Scan for the cell matching the given text and deliver its [x, y] coordinate at center. 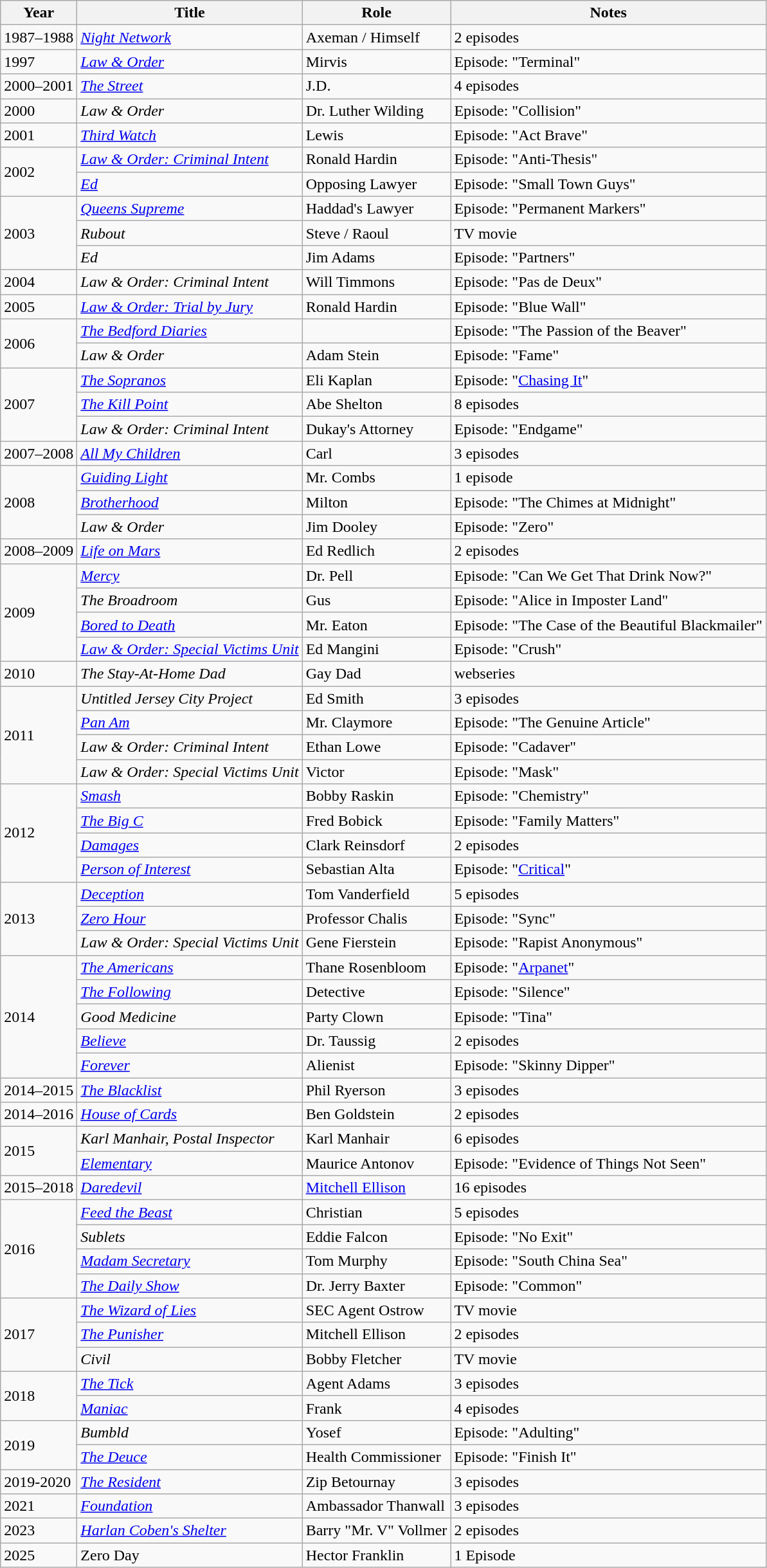
Dr. Pell [377, 576]
Bobby Fletcher [377, 1359]
Milton [377, 502]
Barry "Mr. V" Vollmer [377, 1531]
Will Timmons [377, 282]
16 episodes [608, 1188]
Episode: "Chemistry" [608, 796]
Ed Smith [377, 698]
Episode: "Alice in Imposter Land" [608, 600]
Episode: "Terminal" [608, 62]
Episode: "Chasing It" [608, 380]
Sebastian Alta [377, 870]
Episode: "Fame" [608, 356]
Episode: "Mask" [608, 772]
Frank [377, 1408]
The Sopranos [190, 380]
Episode: "Endgame" [608, 429]
The Tick [190, 1383]
2021 [39, 1506]
Episode: "Partners" [608, 257]
2014 [39, 1016]
8 episodes [608, 405]
The Street [190, 86]
Episode: "Rapist Anonymous" [608, 943]
Gay Dad [377, 673]
Episode: "Pas de Deux" [608, 282]
Mercy [190, 576]
Episode: "The Case of the Beautiful Blackmailer" [608, 624]
Mirvis [377, 62]
Victor [377, 772]
Episode: "Finish It" [608, 1457]
The Daily Show [190, 1286]
2002 [39, 172]
Ed Redlich [377, 551]
The Stay-At-Home Dad [190, 673]
2025 [39, 1555]
Clark Reinsdorf [377, 845]
2007 [39, 405]
Role [377, 13]
Civil [190, 1359]
Episode: "Zero" [608, 527]
2023 [39, 1531]
Episode: "South China Sea" [608, 1261]
Jim Dooley [377, 527]
Third Watch [190, 135]
Feed the Beast [190, 1212]
Year [39, 13]
Episode: "Small Town Guys" [608, 184]
The Bedford Diaries [190, 331]
2010 [39, 673]
Zero Day [190, 1555]
House of Cards [190, 1115]
SEC Agent Ostrow [377, 1310]
Professor Chalis [377, 918]
Notes [608, 13]
2012 [39, 833]
Episode: "Silence" [608, 992]
Pan Am [190, 723]
Episode: "Act Brave" [608, 135]
2006 [39, 343]
Fred Bobick [377, 821]
2018 [39, 1396]
Sublets [190, 1237]
2008–2009 [39, 551]
Yosef [377, 1432]
Episode: "No Exit" [608, 1237]
Queens Supreme [190, 208]
Party Clown [377, 1016]
Episode: "Evidence of Things Not Seen" [608, 1163]
Lewis [377, 135]
Episode: "Can We Get That Drink Now?" [608, 576]
Night Network [190, 37]
Gene Fierstein [377, 943]
Tom Murphy [377, 1261]
Episode: "Family Matters" [608, 821]
2013 [39, 918]
The Broadroom [190, 600]
Episode: "Tina" [608, 1016]
Zip Betournay [377, 1481]
Good Medicine [190, 1016]
2015 [39, 1151]
2005 [39, 307]
Dr. Luther Wilding [377, 111]
Ethan Lowe [377, 747]
Adam Stein [377, 356]
1 episode [608, 478]
The Wizard of Lies [190, 1310]
Madam Secretary [190, 1261]
Brotherhood [190, 502]
Axeman / Himself [377, 37]
Maniac [190, 1408]
Health Commissioner [377, 1457]
The Punisher [190, 1335]
2000–2001 [39, 86]
2000 [39, 111]
Phil Ryerson [377, 1090]
Person of Interest [190, 870]
Jim Adams [377, 257]
Opposing Lawyer [377, 184]
Abe Shelton [377, 405]
Agent Adams [377, 1383]
2016 [39, 1249]
2011 [39, 734]
2004 [39, 282]
All My Children [190, 453]
Carl [377, 453]
The Following [190, 992]
2003 [39, 233]
Ben Goldstein [377, 1115]
Mr. Claymore [377, 723]
Foundation [190, 1506]
1987–1988 [39, 37]
Hector Franklin [377, 1555]
Bobby Raskin [377, 796]
Bored to Death [190, 624]
6 episodes [608, 1139]
2008 [39, 502]
Zero Hour [190, 918]
Mr. Combs [377, 478]
Rubout [190, 233]
Episode: "Adulting" [608, 1432]
Alienist [377, 1065]
Elementary [190, 1163]
Daredevil [190, 1188]
Steve / Raoul [377, 233]
Karl Manhair [377, 1139]
Mr. Eaton [377, 624]
Detective [377, 992]
Dukay's Attorney [377, 429]
Title [190, 13]
Episode: "The Genuine Article" [608, 723]
Thane Rosenbloom [377, 967]
2017 [39, 1335]
2019 [39, 1445]
Dr. Taussig [377, 1041]
Karl Manhair, Postal Inspector [190, 1139]
Episode: "Skinny Dipper" [608, 1065]
The Kill Point [190, 405]
Maurice Antonov [377, 1163]
Untitled Jersey City Project [190, 698]
The Big C [190, 821]
Guiding Light [190, 478]
2014–2015 [39, 1090]
Life on Mars [190, 551]
Dr. Jerry Baxter [377, 1286]
The Resident [190, 1481]
Harlan Coben's Shelter [190, 1531]
Bumbld [190, 1432]
Believe [190, 1041]
Episode: "Anti-Thesis" [608, 160]
J.D. [377, 86]
Smash [190, 796]
Episode: "The Passion of the Beaver" [608, 331]
Law & Order: Trial by Jury [190, 307]
2014–2016 [39, 1115]
Eli Kaplan [377, 380]
Ed Mangini [377, 649]
webseries [608, 673]
Christian [377, 1212]
2009 [39, 612]
Tom Vanderfield [377, 894]
Episode: "Sync" [608, 918]
Episode: "Permanent Markers" [608, 208]
2015–2018 [39, 1188]
The Blacklist [190, 1090]
Deception [190, 894]
Gus [377, 600]
2001 [39, 135]
Episode: "The Chimes at Midnight" [608, 502]
Haddad's Lawyer [377, 208]
Episode: "Cadaver" [608, 747]
Eddie Falcon [377, 1237]
Ambassador Thanwall [377, 1506]
Episode: "Collision" [608, 111]
Episode: "Blue Wall" [608, 307]
Episode: "Common" [608, 1286]
Forever [190, 1065]
The Deuce [190, 1457]
1997 [39, 62]
Episode: "Crush" [608, 649]
The Americans [190, 967]
2007–2008 [39, 453]
2019-2020 [39, 1481]
Damages [190, 845]
Episode: "Critical" [608, 870]
1 Episode [608, 1555]
Episode: "Arpanet" [608, 967]
